Return [X, Y] of the center of cell containing provided text 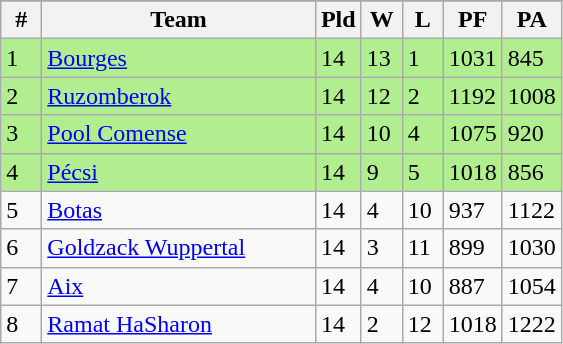
Ruzomberok [179, 96]
899 [472, 248]
Pécsi [179, 172]
Goldzack Wuppertal [179, 248]
937 [472, 210]
1031 [472, 58]
11 [422, 248]
# [22, 20]
Team [179, 20]
Aix [179, 286]
9 [382, 172]
1030 [532, 248]
PA [532, 20]
PF [472, 20]
Pool Comense [179, 134]
Bourges [179, 58]
Ramat HaSharon [179, 324]
13 [382, 58]
1008 [532, 96]
1054 [532, 286]
856 [532, 172]
1075 [472, 134]
1192 [472, 96]
8 [22, 324]
887 [472, 286]
920 [532, 134]
1222 [532, 324]
845 [532, 58]
7 [22, 286]
6 [22, 248]
1122 [532, 210]
W [382, 20]
Botas [179, 210]
L [422, 20]
Pld [338, 20]
